Identify which cell holds the provided text, then report its (X, Y) central coordinate. 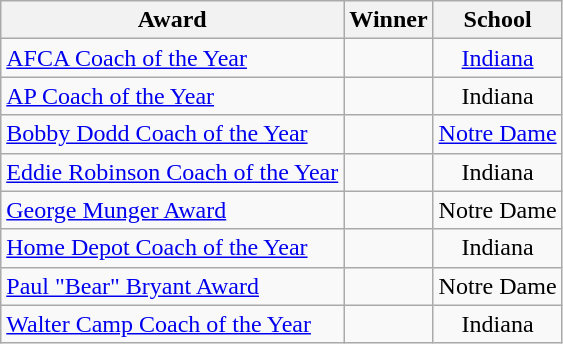
Award (172, 20)
School (498, 20)
Home Depot Coach of the Year (172, 248)
AFCA Coach of the Year (172, 58)
George Munger Award (172, 210)
Eddie Robinson Coach of the Year (172, 172)
Walter Camp Coach of the Year (172, 324)
Bobby Dodd Coach of the Year (172, 134)
AP Coach of the Year (172, 96)
Winner (388, 20)
Paul "Bear" Bryant Award (172, 286)
